Determine the (x, y) coordinate at the center of the cell enclosing the given text.  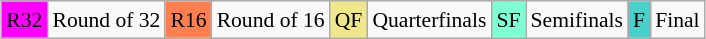
R16 (188, 20)
SF (508, 20)
Round of 16 (271, 20)
Round of 32 (106, 20)
Semifinals (577, 20)
Quarterfinals (429, 20)
Final (678, 20)
F (639, 20)
QF (349, 20)
R32 (24, 20)
